Provide the [x, y] coordinate of the cell's center where the given text is located.  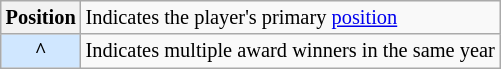
Indicates multiple award winners in the same year [290, 51]
^ [41, 51]
Indicates the player's primary position [290, 17]
Position [41, 17]
